Determine the (X, Y) coordinate at the center of the cell enclosing the given text.  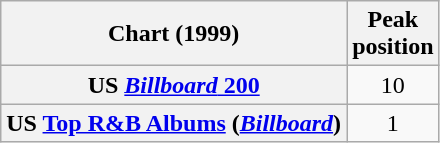
1 (393, 123)
US Top R&B Albums (Billboard) (174, 123)
10 (393, 85)
Chart (1999) (174, 34)
US Billboard 200 (174, 85)
Peak position (393, 34)
